From the cell containing the given text, extract its center point as [X, Y] coordinate. 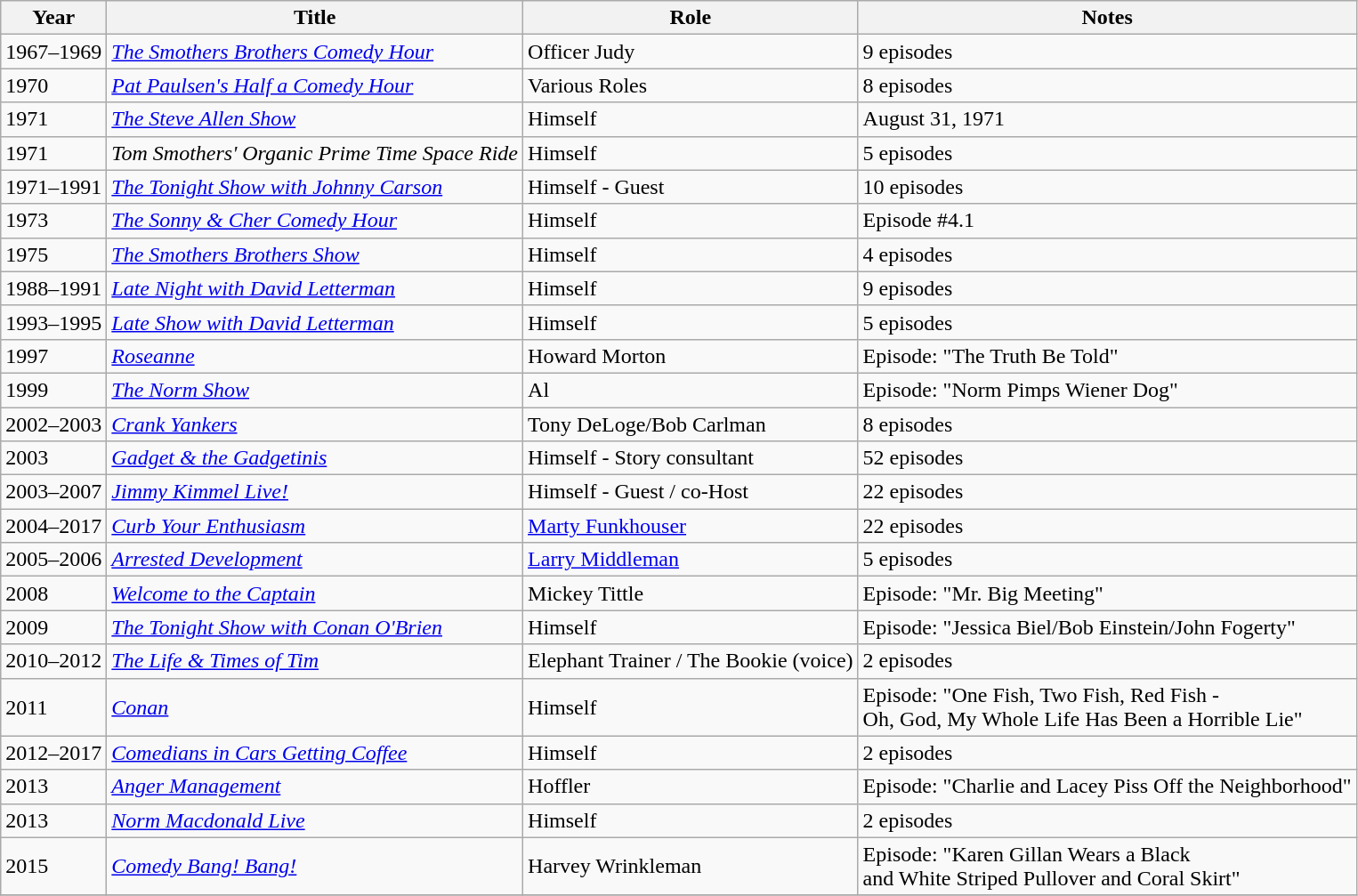
Comedy Bang! Bang! [315, 867]
1970 [53, 85]
Curb Your Enthusiasm [315, 526]
Title [315, 18]
Norm Macdonald Live [315, 820]
Episode: "Jessica Biel/Bob Einstein/John Fogerty" [1107, 627]
1999 [53, 390]
Mickey Tittle [691, 593]
Late Night with David Letterman [315, 288]
Arrested Development [315, 560]
August 31, 1971 [1107, 119]
Late Show with David Letterman [315, 322]
Al [691, 390]
Notes [1107, 18]
The Smothers Brothers Show [315, 254]
The Smothers Brothers Comedy Hour [315, 52]
4 episodes [1107, 254]
Welcome to the Captain [315, 593]
Jimmy Kimmel Live! [315, 492]
2012–2017 [53, 753]
Episode #4.1 [1107, 221]
The Life & Times of Tim [315, 661]
Hoffler [691, 787]
Howard Morton [691, 356]
Gadget & the Gadgetinis [315, 458]
10 episodes [1107, 187]
2003–2007 [53, 492]
2010–2012 [53, 661]
Episode: "Karen Gillan Wears a Black and White Striped Pullover and Coral Skirt" [1107, 867]
Conan [315, 706]
Himself - Guest [691, 187]
Roseanne [315, 356]
1997 [53, 356]
Officer Judy [691, 52]
Larry Middleman [691, 560]
Elephant Trainer / The Bookie (voice) [691, 661]
2005–2006 [53, 560]
The Sonny & Cher Comedy Hour [315, 221]
The Norm Show [315, 390]
2003 [53, 458]
Comedians in Cars Getting Coffee [315, 753]
1993–1995 [53, 322]
1988–1991 [53, 288]
Episode: "Charlie and Lacey Piss Off the Neighborhood" [1107, 787]
2009 [53, 627]
Crank Yankers [315, 424]
Episode: "The Truth Be Told" [1107, 356]
1973 [53, 221]
The Tonight Show with Johnny Carson [315, 187]
Tom Smothers' Organic Prime Time Space Ride [315, 153]
Himself - Story consultant [691, 458]
Episode: "One Fish, Two Fish, Red Fish -Oh, God, My Whole Life Has Been a Horrible Lie" [1107, 706]
Himself - Guest / co-Host [691, 492]
1971–1991 [53, 187]
Various Roles [691, 85]
Pat Paulsen's Half a Comedy Hour [315, 85]
1975 [53, 254]
Harvey Wrinkleman [691, 867]
2011 [53, 706]
Marty Funkhouser [691, 526]
Tony DeLoge/Bob Carlman [691, 424]
Episode: "Norm Pimps Wiener Dog" [1107, 390]
The Steve Allen Show [315, 119]
2015 [53, 867]
1967–1969 [53, 52]
Episode: "Mr. Big Meeting" [1107, 593]
Year [53, 18]
Anger Management [315, 787]
2008 [53, 593]
2004–2017 [53, 526]
52 episodes [1107, 458]
The Tonight Show with Conan O'Brien [315, 627]
Role [691, 18]
2002–2003 [53, 424]
